Provide the (x, y) coordinate of the cell's center where the given text is located.  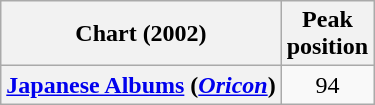
Japanese Albums (Oricon) (141, 85)
Chart (2002) (141, 34)
94 (327, 85)
Peakposition (327, 34)
